Determine the [x, y] coordinate at the center of the cell enclosing the given text.  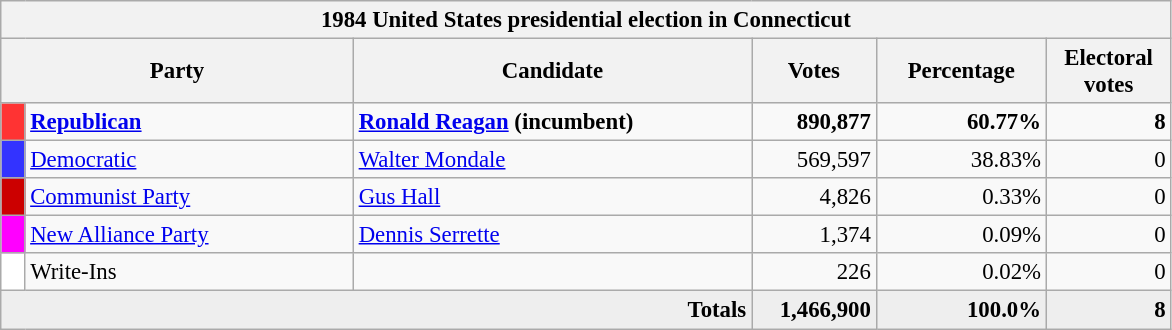
Walter Mondale [552, 160]
Party [178, 72]
38.83% [961, 160]
100.0% [961, 310]
1,466,900 [814, 310]
226 [814, 273]
60.77% [961, 122]
Ronald Reagan (incumbent) [552, 122]
Dennis Serrette [552, 235]
0.02% [961, 273]
Democratic [189, 160]
Electoral votes [1108, 72]
Votes [814, 72]
Communist Party [189, 197]
Gus Hall [552, 197]
Write-Ins [189, 273]
0.09% [961, 235]
Republican [189, 122]
1,374 [814, 235]
Percentage [961, 72]
890,877 [814, 122]
0.33% [961, 197]
New Alliance Party [189, 235]
1984 United States presidential election in Connecticut [586, 20]
569,597 [814, 160]
Candidate [552, 72]
Totals [376, 310]
4,826 [814, 197]
